Scan for the cell matching the given text and deliver its [x, y] coordinate at center. 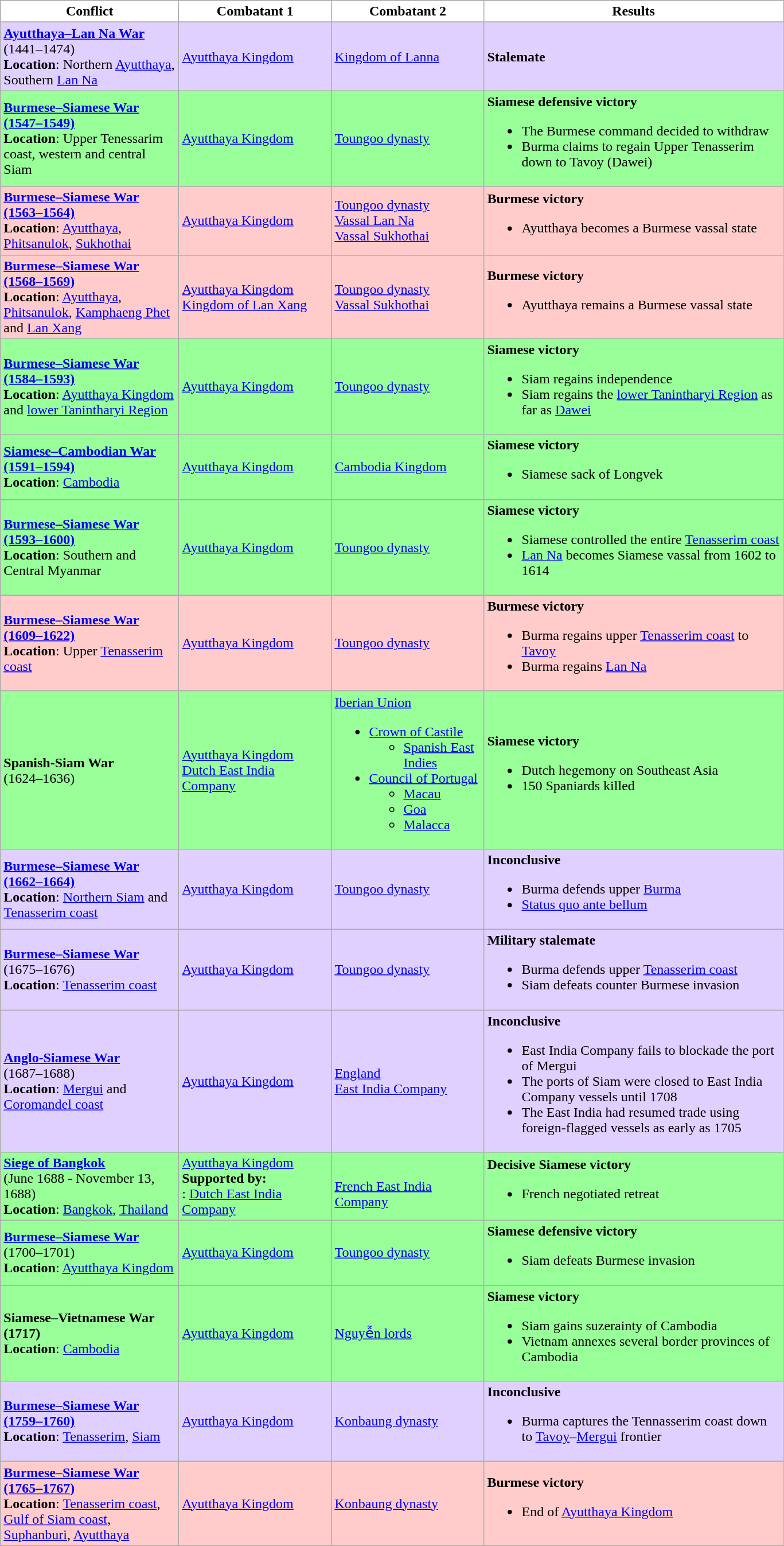
Burmese–Siamese War (1593–1600)Location: Southern and Central Myanmar [89, 547]
Siamese–Vietnamese War (1717)Location: Cambodia [89, 1334]
Burmese–Siamese War (1759–1760)Location: Tenasserim, Siam [89, 1421]
Burmese victoryAyutthaya remains a Burmese vassal state [633, 297]
Combatant 1 [255, 11]
Stalemate [633, 56]
Ayutthaya Kingdom Dutch East India Company [255, 770]
Anglo-Siamese War(1687–1688)Location: Mergui and Coromandel coast [89, 1081]
Burmese victoryAyutthaya becomes a Burmese vassal state [633, 220]
Siamese victorySiamese controlled the entire Tenasserim coastLan Na becomes Siamese vassal from 1602 to 1614 [633, 547]
Decisive Siamese victoryFrench negotiated retreat [633, 1187]
InconclusiveBurma captures the Tennasserim coast down to Tavoy–Mergui frontier [633, 1421]
InconclusiveBurma defends upper BurmaStatus quo ante bellum [633, 889]
Ayutthaya KingdomSupported by: : Dutch East India Company [255, 1187]
Siege of Bangkok(June 1688 - November 13, 1688)Location: Bangkok, Thailand [89, 1187]
Conflict [89, 11]
Burmese victoryEnd of Ayutthaya Kingdom [633, 1504]
Burmese–Siamese War (1609–1622)Location: Upper Tenasserim coast [89, 643]
Siamese–Cambodian War (1591–1594)Location: Cambodia [89, 467]
England East India Company [408, 1081]
Burmese–Siamese War(1675–1676)Location: Tenasserim coast [89, 969]
Ayutthaya KingdomKingdom of Lan Xang [255, 297]
Burmese–Siamese War(1700–1701)Location: Ayutthaya Kingdom [89, 1253]
Burmese–Siamese War (1765–1767)Location: Tenasserim coast, Gulf of Siam coast, Suphanburi, Ayutthaya [89, 1504]
Burmese–Siamese War (1584–1593)Location: Ayutthaya Kingdom and lower Tanintharyi Region [89, 387]
Ayutthaya–Lan Na War(1441–1474)Location: Northern Ayutthaya, Southern Lan Na [89, 56]
Iberian Union Crown of Castile Spanish East Indies Council of Portugal Macau Goa Malacca [408, 770]
Siamese victorySiam regains independenceSiam regains the lower Tanintharyi Region as far as Dawei [633, 387]
Siamese victorySiamese sack of Longvek [633, 467]
Burmese–Siamese War (1662–1664)Location: Northern Siam and Tenasserim coast [89, 889]
Siamese victoryDutch hegemony on Southeast Asia150 Spaniards killed [633, 770]
Burmese–Siamese War (1547–1549)Location: Upper Tenessarim coast, western and central Siam [89, 139]
Kingdom of Lanna [408, 56]
Results [633, 11]
Burmese–Siamese War (1568–1569)Location: Ayutthaya, Phitsanulok, Kamphaeng Phet and Lan Xang [89, 297]
Burmese–Siamese War (1563–1564)Location: Ayutthaya, Phitsanulok, Sukhothai [89, 220]
French East India Company [408, 1187]
Toungoo dynastyVassal Lan NaVassal Sukhothai [408, 220]
Military stalemateBurma defends upper Tenasserim coastSiam defeats counter Burmese invasion [633, 969]
Combatant 2 [408, 11]
Siamese victorySiam gains suzerainty of CambodiaVietnam annexes several border provinces of Cambodia [633, 1334]
Siamese defensive victoryThe Burmese command decided to withdrawBurma claims to regain Upper Tenasserim down to Tavoy (Dawei) [633, 139]
Cambodia Kingdom [408, 467]
Siamese defensive victorySiam defeats Burmese invasion [633, 1253]
Toungoo dynastyVassal Sukhothai [408, 297]
Spanish-Siam War(1624–1636) [89, 770]
Burmese victoryBurma regains upper Tenasserim coast to TavoyBurma regains Lan Na [633, 643]
Nguyễn lords [408, 1334]
